Search for the cell housing the specified text and yield its (X, Y) center coordinate. 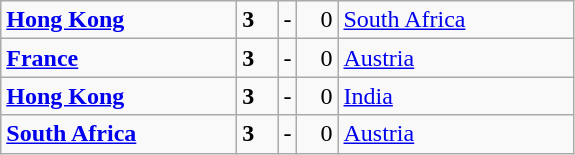
India (456, 96)
France (119, 58)
